Pinpoint the cell where the given text exists, returning its (X, Y) midpoint coordinate. 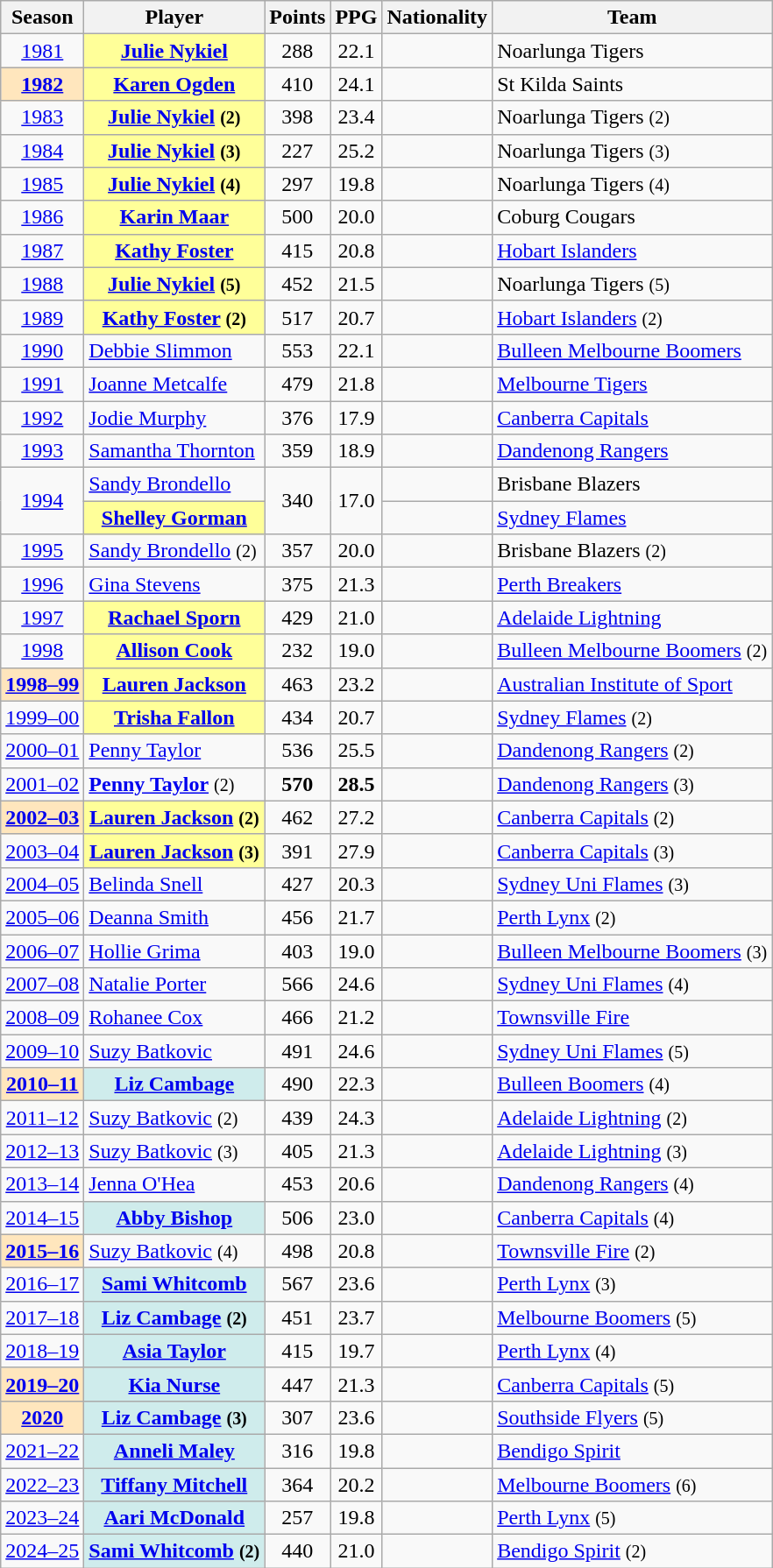
Team (633, 18)
553 (298, 350)
506 (298, 1218)
Karin Maar (174, 217)
Karen Ogden (174, 84)
Deanna Smith (174, 917)
Dandenong Rangers (4) (633, 1184)
307 (298, 1417)
Julie Nykiel (174, 51)
Lauren Jackson (3) (174, 851)
Julie Nykiel (2) (174, 117)
Julie Nykiel (4) (174, 184)
23.2 (356, 684)
Allison Cook (174, 651)
Sydney Uni Flames (3) (633, 884)
Suzy Batkovic (4) (174, 1251)
Canberra Capitals (4) (633, 1218)
Rohanee Cox (174, 1018)
1981 (42, 51)
1994 (42, 501)
2010–11 (42, 1084)
2015–16 (42, 1251)
23.0 (356, 1218)
500 (298, 217)
1992 (42, 418)
Townsville Fire (2) (633, 1251)
Hobart Islanders (2) (633, 317)
Melbourne Tigers (633, 384)
517 (298, 317)
2005–06 (42, 917)
Tiffany Mitchell (174, 1485)
1995 (42, 551)
2001–02 (42, 784)
452 (298, 284)
2023–24 (42, 1518)
20.3 (356, 884)
Lauren Jackson (174, 684)
297 (298, 184)
479 (298, 384)
405 (298, 1151)
19.7 (356, 1351)
Bulleen Melbourne Boomers (633, 350)
Penny Taylor (174, 751)
2022–23 (42, 1485)
25.2 (356, 151)
Sydney Uni Flames (5) (633, 1051)
2008–09 (42, 1018)
403 (298, 950)
Lauren Jackson (2) (174, 817)
447 (298, 1384)
2019–20 (42, 1384)
1984 (42, 151)
27.2 (356, 817)
Noarlunga Tigers (2) (633, 117)
1990 (42, 350)
316 (298, 1451)
376 (298, 418)
Belinda Snell (174, 884)
227 (298, 151)
434 (298, 717)
257 (298, 1518)
Adelaide Lightning (633, 618)
Sandy Brondello (2) (174, 551)
398 (298, 117)
23.7 (356, 1317)
Southside Flyers (5) (633, 1417)
Adelaide Lightning (3) (633, 1151)
Shelley Gorman (174, 518)
Rachael Sporn (174, 618)
Jenna O'Hea (174, 1184)
Canberra Capitals (633, 418)
Anneli Maley (174, 1451)
2000–01 (42, 751)
20.6 (356, 1184)
28.5 (356, 784)
St Kilda Saints (633, 84)
Player (174, 18)
Julie Nykiel (3) (174, 151)
Debbie Slimmon (174, 350)
22.3 (356, 1084)
2007–08 (42, 985)
PPG (356, 18)
Suzy Batkovic (174, 1051)
Jodie Murphy (174, 418)
2018–19 (42, 1351)
17.9 (356, 418)
1991 (42, 384)
2013–14 (42, 1184)
Noarlunga Tigers (5) (633, 284)
21.2 (356, 1018)
2020 (42, 1417)
Aari McDonald (174, 1518)
567 (298, 1284)
Abby Bishop (174, 1218)
Melbourne Boomers (6) (633, 1485)
2002–03 (42, 817)
456 (298, 917)
Perth Lynx (5) (633, 1518)
1997 (42, 618)
Season (42, 18)
Nationality (437, 18)
340 (298, 501)
1982 (42, 84)
1986 (42, 217)
466 (298, 1018)
462 (298, 817)
Sami Whitcomb (174, 1284)
Canberra Capitals (3) (633, 851)
2021–22 (42, 1451)
2014–15 (42, 1218)
Points (298, 18)
490 (298, 1084)
2009–10 (42, 1051)
Bulleen Boomers (4) (633, 1084)
Liz Cambage (3) (174, 1417)
Australian Institute of Sport (633, 684)
Bendigo Spirit (633, 1451)
2004–05 (42, 884)
Noarlunga Tigers (633, 51)
1996 (42, 584)
Noarlunga Tigers (4) (633, 184)
Hollie Grima (174, 950)
288 (298, 51)
364 (298, 1485)
Hobart Islanders (633, 251)
2011–12 (42, 1118)
357 (298, 551)
Sandy Brondello (174, 484)
Melbourne Boomers (5) (633, 1317)
17.0 (356, 501)
1999–00 (42, 717)
Suzy Batkovic (3) (174, 1151)
Canberra Capitals (2) (633, 817)
498 (298, 1251)
Brisbane Blazers (2) (633, 551)
439 (298, 1118)
Sydney Flames (2) (633, 717)
491 (298, 1051)
2024–25 (42, 1551)
Bulleen Melbourne Boomers (2) (633, 651)
570 (298, 784)
Suzy Batkovic (2) (174, 1118)
Kathy Foster (174, 251)
Joanne Metcalfe (174, 384)
Trisha Fallon (174, 717)
Gina Stevens (174, 584)
429 (298, 618)
Sami Whitcomb (2) (174, 1551)
2017–18 (42, 1317)
Dandenong Rangers (3) (633, 784)
Noarlunga Tigers (3) (633, 151)
391 (298, 851)
Liz Cambage (174, 1084)
375 (298, 584)
Dandenong Rangers (633, 451)
24.1 (356, 84)
Sydney Flames (633, 518)
Perth Lynx (3) (633, 1284)
1998 (42, 651)
21.5 (356, 284)
Adelaide Lightning (2) (633, 1118)
359 (298, 451)
Kia Nurse (174, 1384)
Sydney Uni Flames (4) (633, 985)
Natalie Porter (174, 985)
27.9 (356, 851)
1983 (42, 117)
451 (298, 1317)
24.3 (356, 1118)
21.7 (356, 917)
Townsville Fire (633, 1018)
21.8 (356, 384)
1998–99 (42, 684)
1988 (42, 284)
463 (298, 684)
536 (298, 751)
Coburg Cougars (633, 217)
Kathy Foster (2) (174, 317)
1985 (42, 184)
2016–17 (42, 1284)
2003–04 (42, 851)
440 (298, 1551)
Perth Lynx (2) (633, 917)
Brisbane Blazers (633, 484)
Liz Cambage (2) (174, 1317)
427 (298, 884)
18.9 (356, 451)
1987 (42, 251)
Asia Taylor (174, 1351)
232 (298, 651)
Julie Nykiel (5) (174, 284)
1989 (42, 317)
2012–13 (42, 1151)
Penny Taylor (2) (174, 784)
2006–07 (42, 950)
20.2 (356, 1485)
Canberra Capitals (5) (633, 1384)
Perth Breakers (633, 584)
566 (298, 985)
Samantha Thornton (174, 451)
410 (298, 84)
453 (298, 1184)
Bulleen Melbourne Boomers (3) (633, 950)
Perth Lynx (4) (633, 1351)
1993 (42, 451)
25.5 (356, 751)
Bendigo Spirit (2) (633, 1551)
23.4 (356, 117)
Dandenong Rangers (2) (633, 751)
